Find where the given text appears and provide that cell's center as (X, Y) coordinate. 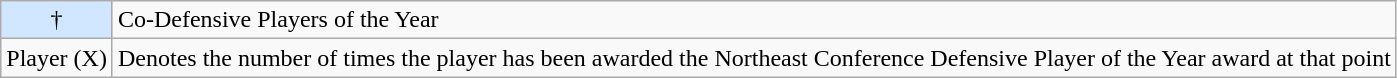
Denotes the number of times the player has been awarded the Northeast Conference Defensive Player of the Year award at that point (754, 58)
Co-Defensive Players of the Year (754, 20)
Player (X) (57, 58)
† (57, 20)
